Search for the cell housing the specified text and yield its [x, y] center coordinate. 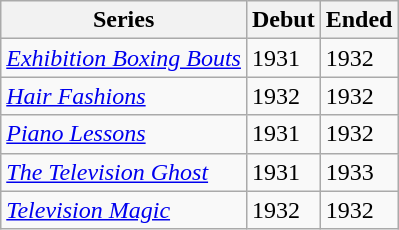
The Television Ghost [124, 172]
Series [124, 20]
Television Magic [124, 210]
Hair Fashions [124, 96]
Exhibition Boxing Bouts [124, 58]
1933 [359, 172]
Ended [359, 20]
Debut [283, 20]
Piano Lessons [124, 134]
